Pinpoint the cell where the given text exists, returning its (X, Y) midpoint coordinate. 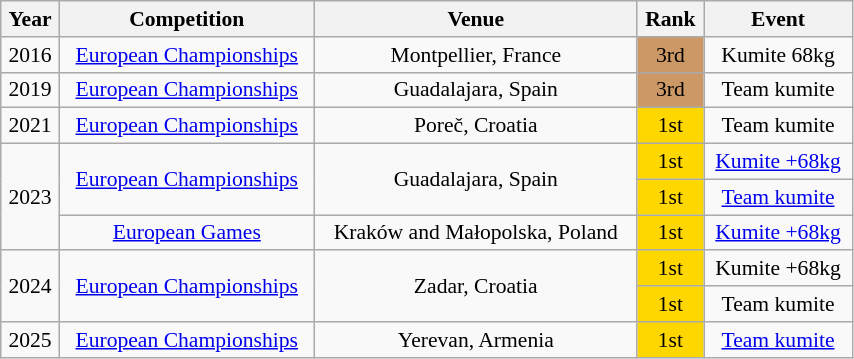
2024 (30, 286)
Event (778, 19)
Rank (670, 19)
Venue (476, 19)
Yerevan, Armenia (476, 340)
2019 (30, 90)
2016 (30, 55)
2025 (30, 340)
Zadar, Croatia (476, 286)
Competition (186, 19)
Poreč, Croatia (476, 126)
2023 (30, 198)
European Games (186, 233)
Montpellier, France (476, 55)
Kraków and Małopolska, Poland (476, 233)
Kumite 68kg (778, 55)
Year (30, 19)
2021 (30, 126)
